Detect which cell encompasses the target text, then output its (x, y) center coordinate. 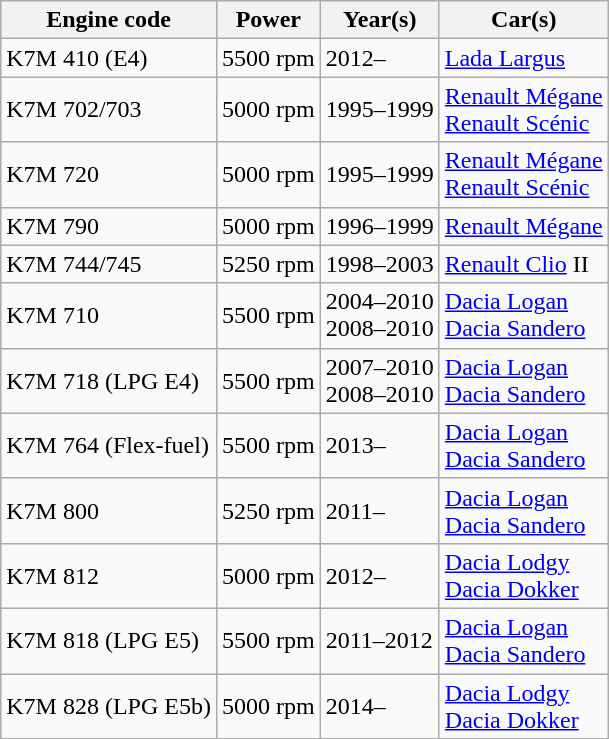
Renault Clio II (524, 264)
K7M 828 (LPG E5b) (109, 706)
Year(s) (380, 20)
K7M 702/703 (109, 110)
2004–2010 2008–2010 (380, 316)
2011– (380, 510)
Engine code (109, 20)
K7M 410 (E4) (109, 58)
K7M 764 (Flex-fuel) (109, 446)
K7M 818 (LPG E5) (109, 640)
2007–2010 2008–2010 (380, 380)
K7M 790 (109, 226)
Power (268, 20)
K7M 710 (109, 316)
K7M 718 (LPG E4) (109, 380)
K7M 720 (109, 174)
Lada Largus (524, 58)
K7M 812 (109, 576)
1996–1999 (380, 226)
1998–2003 (380, 264)
2013– (380, 446)
2011–2012 (380, 640)
2014– (380, 706)
K7M 800 (109, 510)
K7M 744/745 (109, 264)
Car(s) (524, 20)
Renault Mégane (524, 226)
